Output the [x, y] coordinate of the center of the cell containing the given text.  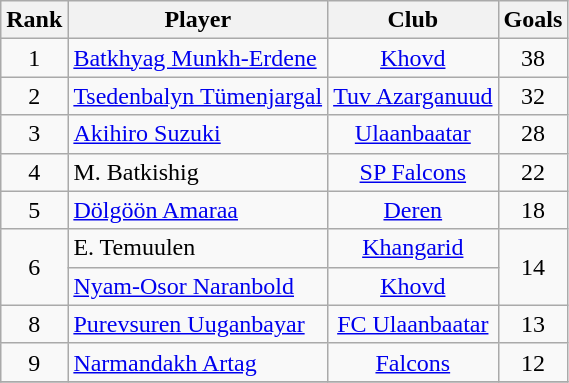
5 [34, 210]
9 [34, 362]
M. Batkishig [198, 172]
Narmandakh Artag [198, 362]
14 [533, 267]
Batkhyag Munkh-Erdene [198, 58]
Rank [34, 20]
FC Ulaanbaatar [413, 324]
Player [198, 20]
6 [34, 267]
Deren [413, 210]
Dölgöön Amaraa [198, 210]
18 [533, 210]
4 [34, 172]
E. Temuulen [198, 248]
Goals [533, 20]
1 [34, 58]
13 [533, 324]
Ulaanbaatar [413, 134]
SP Falcons [413, 172]
Akihiro Suzuki [198, 134]
12 [533, 362]
2 [34, 96]
22 [533, 172]
Tsedenbalyn Tümenjargal [198, 96]
Purevsuren Uuganbayar [198, 324]
Club [413, 20]
38 [533, 58]
3 [34, 134]
Tuv Azarganuud [413, 96]
Khangarid [413, 248]
32 [533, 96]
Nyam-Osor Naranbold [198, 286]
8 [34, 324]
28 [533, 134]
Falcons [413, 362]
